Search for the cell housing the specified text and yield its (X, Y) center coordinate. 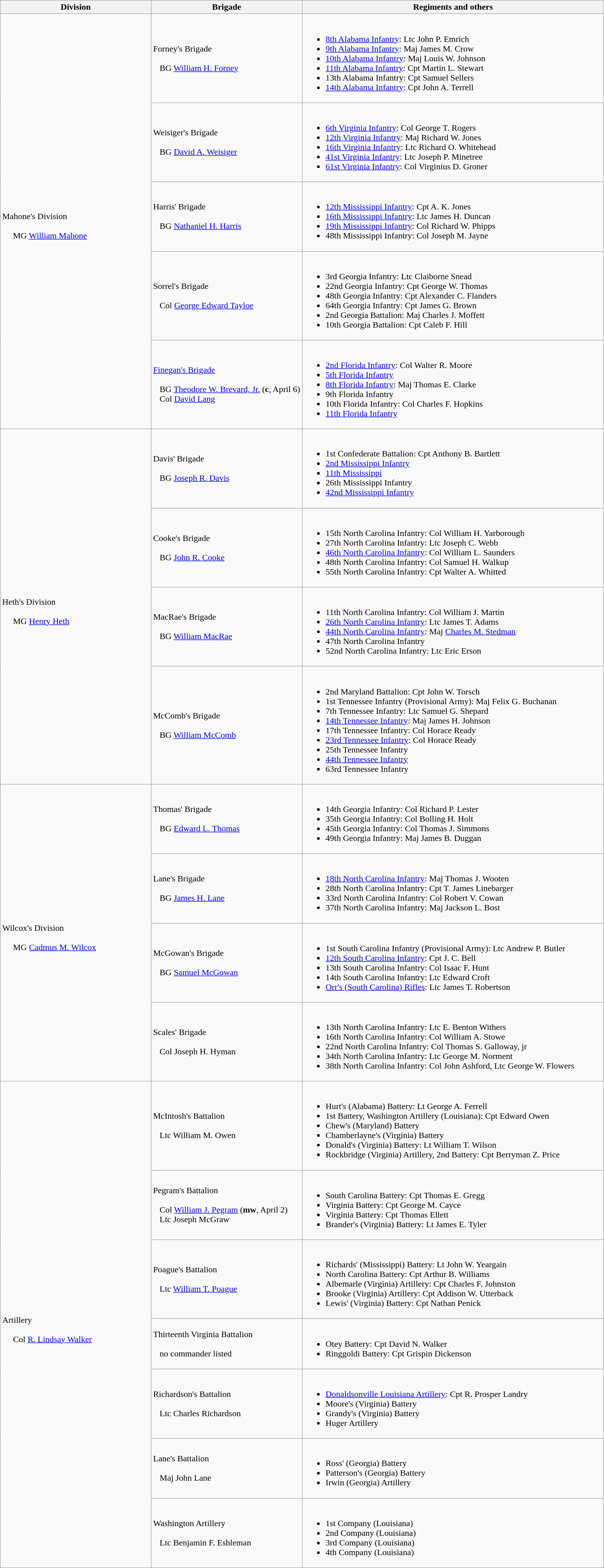
Mahone's Division MG William Mahone (76, 221)
Finegan's Brigade BG Theodore W. Brevard, Jr. (c, April 6) Col David Lang (226, 384)
McComb's Brigade BG William McComb (226, 725)
Cooke's Brigade BG John R. Cooke (226, 548)
MacRae's Brigade BG William MacRae (226, 626)
Poague's Battalion Ltc William T. Poague (226, 1279)
Washington Artillery Ltc Benjamin F. Eshleman (226, 1533)
Wilcox's Division MG Cadmus M. Wilcox (76, 933)
Harris' Brigade BG Nathaniel H. Harris (226, 217)
Scales' Brigade Col Joseph H. Hyman (226, 1042)
Division (76, 7)
Richardson's Battalion Ltc Charles Richardson (226, 1404)
Thirteenth Virginia Battalion no commander listed (226, 1344)
Heth's Division MG Henry Heth (76, 606)
1st Confederate Battalion: Cpt Anthony B. Bartlett2nd Mississippi Infantry11th Mississippi26th Mississippi Infantry42nd Mississippi Infantry (453, 468)
Pegram's Battalion Col William J. Pegram (mw, April 2) Ltc Joseph McGraw (226, 1205)
Artillery Col R. Lindsay Walker (76, 1325)
Lane's Brigade BG James H. Lane (226, 888)
Ross' (Georgia) BatteryPatterson's (Georgia) BatteryIrwin (Georgia) Artillery (453, 1468)
1st Company (Louisiana)2nd Company (Louisiana)3rd Company (Louisiana)4th Company (Louisiana) (453, 1533)
Otey Battery: Cpt David N. WalkerRinggoldi Battery: Cpt Grispin Dickenson (453, 1344)
Forney's Brigade BG William H. Forney (226, 58)
Lane's Battalion Maj John Lane (226, 1468)
Weisiger's Brigade BG David A. Weisiger (226, 142)
Brigade (226, 7)
Donaldsonville Louisiana Artillery: Cpt R. Prosper LandryMoore's (Virginia) BatteryGrandy's (Virginia) BatteryHuger Artillery (453, 1404)
Sorrel's Brigade Col George Edward Tayloe (226, 296)
McGowan's Brigade BG Samuel McGowan (226, 962)
Davis' Brigade BG Joseph R. Davis (226, 468)
Regiments and others (453, 7)
McIntosh's Battalion Ltc William M. Owen (226, 1126)
Thomas' Brigade BG Edward L. Thomas (226, 819)
